Provide the [X, Y] coordinate of the cell's center where the given text is located.  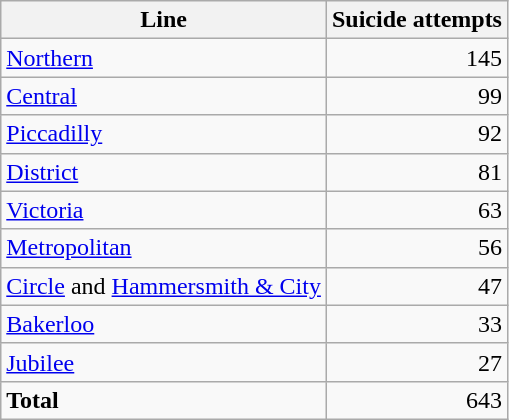
Piccadilly [164, 134]
47 [416, 286]
Line [164, 20]
92 [416, 134]
District [164, 172]
56 [416, 248]
Northern [164, 58]
99 [416, 96]
Victoria [164, 210]
Circle and Hammersmith & City [164, 286]
63 [416, 210]
Bakerloo [164, 324]
33 [416, 324]
81 [416, 172]
Suicide attempts [416, 20]
643 [416, 400]
Jubilee [164, 362]
Central [164, 96]
145 [416, 58]
Total [164, 400]
27 [416, 362]
Metropolitan [164, 248]
